Scan for the cell matching the given text and deliver its [x, y] coordinate at center. 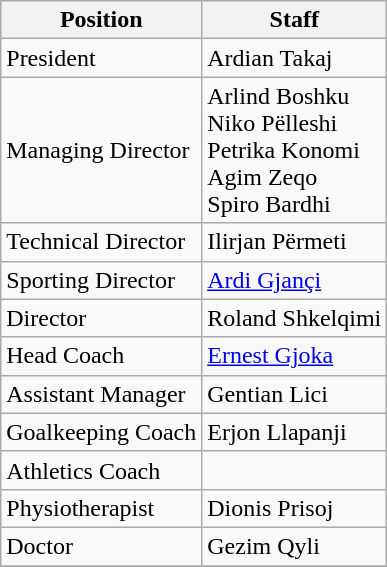
Ilirjan Përmeti [294, 242]
Assistant Manager [102, 394]
President [102, 58]
Staff [294, 20]
Goalkeeping Coach [102, 432]
Director [102, 318]
Ardian Takaj [294, 58]
Gentian Lici [294, 394]
Erjon Llapanji [294, 432]
Athletics Coach [102, 470]
Ernest Gjoka [294, 356]
Technical Director [102, 242]
Doctor [102, 546]
Gezim Qyli [294, 546]
Position [102, 20]
Physiotherapist [102, 508]
Managing Director [102, 150]
Sporting Director [102, 280]
Ardi Gjançi [294, 280]
Dionis Prisoj [294, 508]
Arlind Boshku Niko Pëlleshi Petrika Konomi Agim Zeqo Spiro Bardhi [294, 150]
Head Coach [102, 356]
Roland Shkelqimi [294, 318]
